Pinpoint the cell where the given text exists, returning its (X, Y) midpoint coordinate. 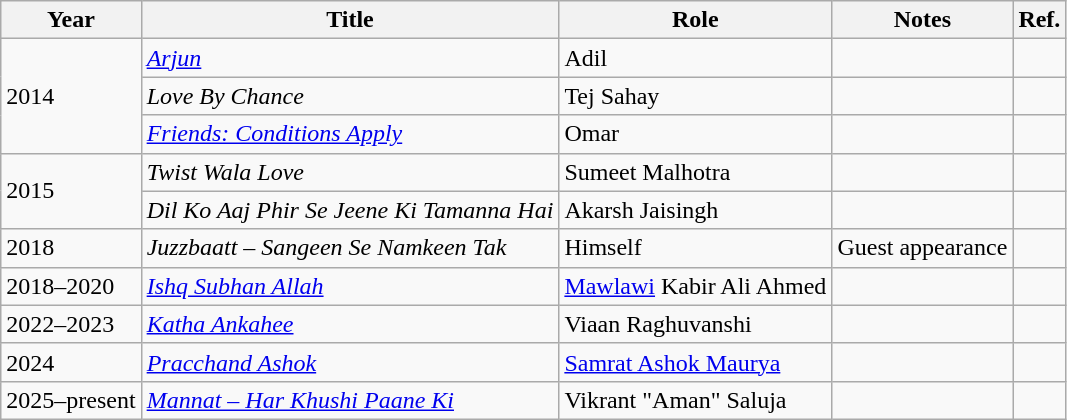
Dil Ko Aaj Phir Se Jeene Ki Tamanna Hai (350, 210)
Himself (696, 248)
Akarsh Jaisingh (696, 210)
Year (71, 20)
2015 (71, 191)
2018 (71, 248)
Samrat Ashok Maurya (696, 362)
2014 (71, 96)
Katha Ankahee (350, 324)
Friends: Conditions Apply (350, 134)
Mannat – Har Khushi Paane Ki (350, 400)
Juzzbaatt – Sangeen Se Namkeen Tak (350, 248)
Title (350, 20)
2022–2023 (71, 324)
Mawlawi Kabir Ali Ahmed (696, 286)
Vikrant "Aman" Saluja (696, 400)
2024 (71, 362)
2025–present (71, 400)
Omar (696, 134)
Notes (922, 20)
Guest appearance (922, 248)
Viaan Raghuvanshi (696, 324)
Ref. (1040, 20)
Role (696, 20)
2018–2020 (71, 286)
Adil (696, 58)
Ishq Subhan Allah (350, 286)
Tej Sahay (696, 96)
Pracchand Ashok (350, 362)
Arjun (350, 58)
Sumeet Malhotra (696, 172)
Twist Wala Love (350, 172)
Love By Chance (350, 96)
